Output the [x, y] coordinate of the center of the cell containing the given text.  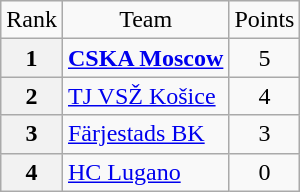
Points [264, 20]
Team [145, 20]
TJ VSŽ Košice [145, 96]
2 [32, 96]
5 [264, 58]
Rank [32, 20]
HC Lugano [145, 172]
CSKA Moscow [145, 58]
Färjestads BK [145, 134]
0 [264, 172]
1 [32, 58]
